Detect which cell encompasses the target text, then output its (X, Y) center coordinate. 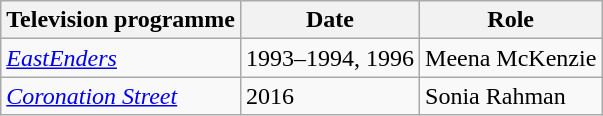
2016 (330, 96)
Television programme (121, 20)
EastEnders (121, 58)
Date (330, 20)
1993–1994, 1996 (330, 58)
Role (511, 20)
Sonia Rahman (511, 96)
Meena McKenzie (511, 58)
Coronation Street (121, 96)
